Detect which cell encompasses the target text, then output its (X, Y) center coordinate. 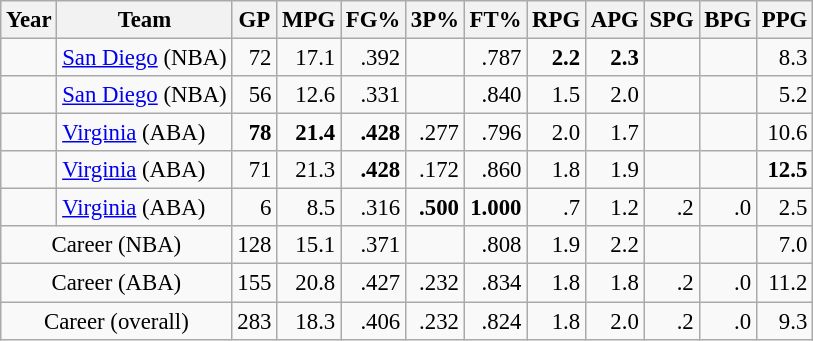
15.1 (309, 245)
SPG (672, 20)
.316 (374, 208)
.824 (496, 321)
11.2 (784, 283)
Career (NBA) (116, 245)
20.8 (309, 283)
Year (29, 20)
78 (254, 133)
10.6 (784, 133)
21.4 (309, 133)
FT% (496, 20)
.787 (496, 58)
18.3 (309, 321)
.277 (436, 133)
72 (254, 58)
.500 (436, 208)
APG (614, 20)
.7 (556, 208)
.371 (374, 245)
21.3 (309, 170)
.427 (374, 283)
GP (254, 20)
.860 (496, 170)
128 (254, 245)
.834 (496, 283)
Team (144, 20)
.840 (496, 95)
Career (ABA) (116, 283)
.406 (374, 321)
3P% (436, 20)
17.1 (309, 58)
12.5 (784, 170)
1.000 (496, 208)
1.7 (614, 133)
.808 (496, 245)
56 (254, 95)
.392 (374, 58)
5.2 (784, 95)
71 (254, 170)
8.3 (784, 58)
.172 (436, 170)
2.3 (614, 58)
Career (overall) (116, 321)
12.6 (309, 95)
155 (254, 283)
1.5 (556, 95)
PPG (784, 20)
283 (254, 321)
FG% (374, 20)
BPG (728, 20)
7.0 (784, 245)
2.5 (784, 208)
.331 (374, 95)
RPG (556, 20)
1.2 (614, 208)
.796 (496, 133)
8.5 (309, 208)
MPG (309, 20)
6 (254, 208)
9.3 (784, 321)
